Pinpoint the cell where the given text exists, returning its [X, Y] midpoint coordinate. 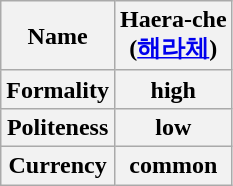
high [173, 89]
Haera-che(해라체) [173, 36]
low [173, 127]
common [173, 165]
Currency [58, 165]
Formality [58, 89]
Name [58, 36]
Politeness [58, 127]
